Pinpoint the cell where the given text exists, returning its (X, Y) midpoint coordinate. 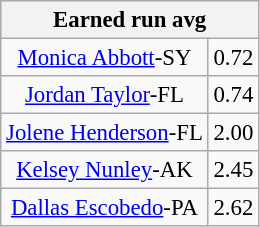
Monica Abbott-SY (104, 58)
0.72 (233, 58)
2.00 (233, 133)
0.74 (233, 95)
2.45 (233, 170)
Earned run avg (130, 20)
Jordan Taylor-FL (104, 95)
Jolene Henderson-FL (104, 133)
2.62 (233, 208)
Dallas Escobedo-PA (104, 208)
Kelsey Nunley-AK (104, 170)
